Capture the cell that displays the provided text and extract its [x, y] central coordinate. 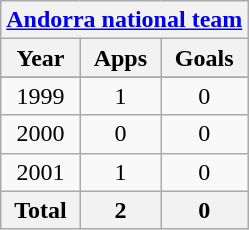
Goals [204, 58]
Total [40, 210]
Andorra national team [124, 20]
Year [40, 58]
2000 [40, 134]
2001 [40, 172]
1999 [40, 96]
Apps [120, 58]
2 [120, 210]
